Scan for the cell matching the given text and deliver its (x, y) coordinate at center. 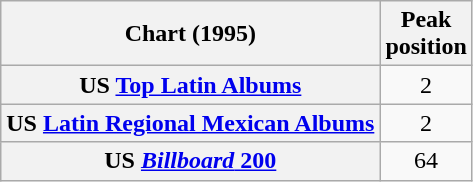
64 (426, 161)
US Latin Regional Mexican Albums (190, 123)
US Top Latin Albums (190, 85)
Chart (1995) (190, 34)
US Billboard 200 (190, 161)
Peakposition (426, 34)
